Scan for the cell matching the given text and deliver its (x, y) coordinate at center. 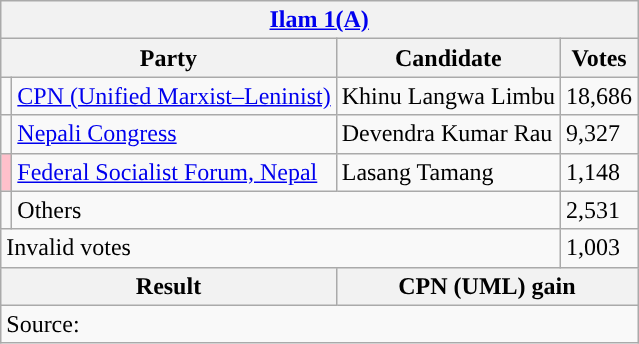
CPN (UML) gain (486, 286)
Others (286, 210)
1,148 (600, 172)
CPN (Unified Marxist–Leninist) (174, 96)
18,686 (600, 96)
Source: (320, 324)
1,003 (600, 248)
Candidate (448, 58)
2,531 (600, 210)
Invalid votes (281, 248)
Ilam 1(A) (320, 20)
Federal Socialist Forum, Nepal (174, 172)
Khinu Langwa Limbu (448, 96)
Party (168, 58)
Lasang Tamang (448, 172)
Result (168, 286)
Votes (600, 58)
Devendra Kumar Rau (448, 134)
Nepali Congress (174, 134)
9,327 (600, 134)
